For the text-containing cell, return its midpoint in [X, Y] coordinate format. 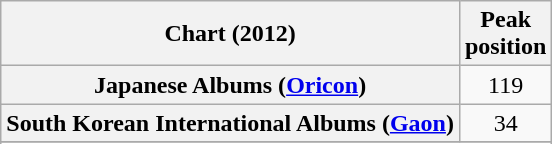
South Korean International Albums (Gaon) [230, 123]
34 [505, 123]
119 [505, 85]
Chart (2012) [230, 34]
Peak position [505, 34]
Japanese Albums (Oricon) [230, 85]
